Extract the (x, y) coordinate from the center of the cell holding the provided text.  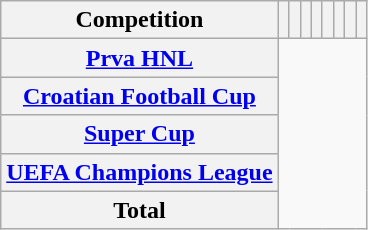
Prva HNL (140, 58)
Croatian Football Cup (140, 96)
Super Cup (140, 134)
UEFA Champions League (140, 172)
Total (140, 210)
Competition (140, 20)
